Identify which cell holds the provided text, then report its [x, y] central coordinate. 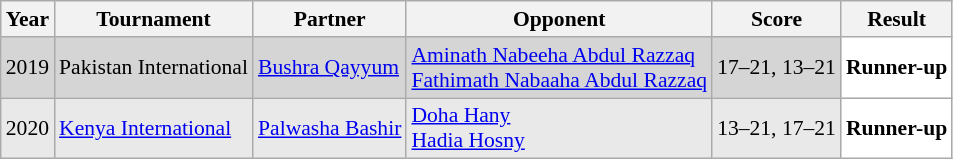
2020 [28, 128]
Partner [330, 19]
Tournament [154, 19]
2019 [28, 68]
Result [896, 19]
Score [776, 19]
Opponent [559, 19]
Kenya International [154, 128]
17–21, 13–21 [776, 68]
13–21, 17–21 [776, 128]
Doha Hany Hadia Hosny [559, 128]
Aminath Nabeeha Abdul Razzaq Fathimath Nabaaha Abdul Razzaq [559, 68]
Year [28, 19]
Palwasha Bashir [330, 128]
Bushra Qayyum [330, 68]
Pakistan International [154, 68]
